Scan for the cell matching the given text and deliver its [X, Y] coordinate at center. 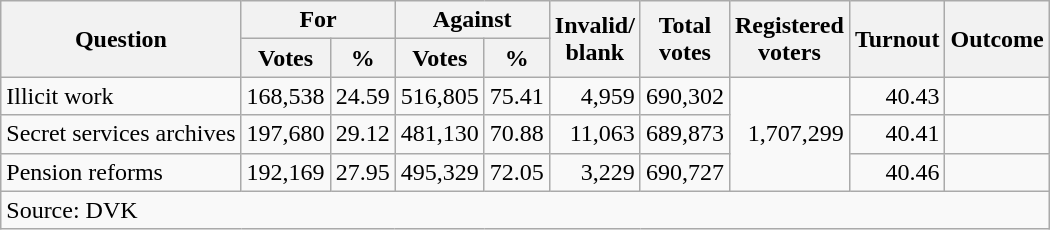
24.59 [362, 96]
For [318, 20]
11,063 [594, 134]
516,805 [440, 96]
27.95 [362, 172]
Totalvotes [684, 39]
Against [472, 20]
75.41 [516, 96]
690,302 [684, 96]
168,538 [286, 96]
70.88 [516, 134]
Question [121, 39]
690,727 [684, 172]
192,169 [286, 172]
40.41 [897, 134]
40.46 [897, 172]
29.12 [362, 134]
40.43 [897, 96]
4,959 [594, 96]
495,329 [440, 172]
Pension reforms [121, 172]
72.05 [516, 172]
Source: DVK [526, 210]
1,707,299 [789, 134]
Turnout [897, 39]
3,229 [594, 172]
197,680 [286, 134]
Illicit work [121, 96]
Outcome [997, 39]
689,873 [684, 134]
Invalid/blank [594, 39]
Registeredvoters [789, 39]
481,130 [440, 134]
Secret services archives [121, 134]
